Provide the [x, y] coordinate of the cell's center where the given text is located.  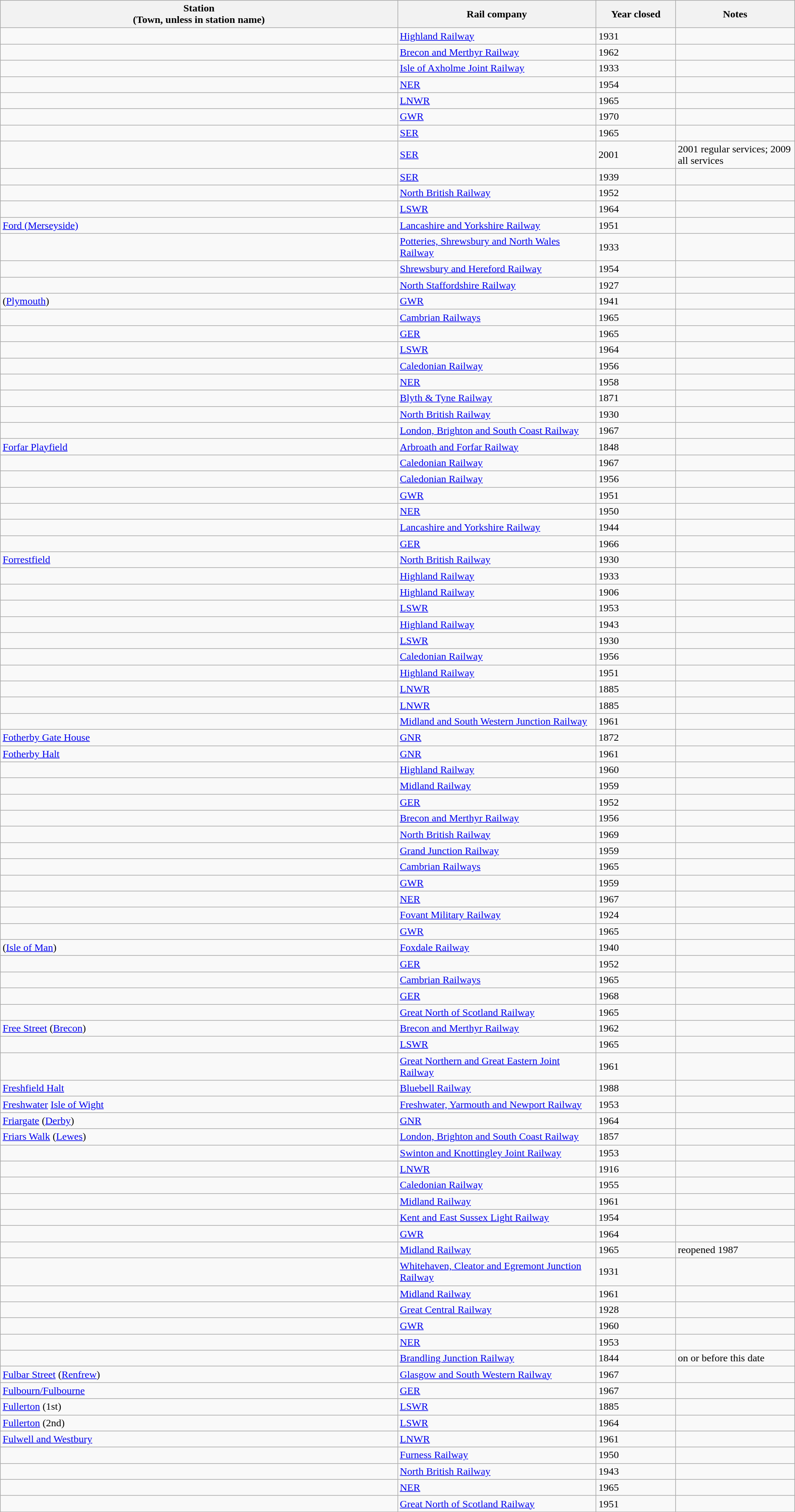
Shrewsbury and Hereford Railway [497, 269]
Station(Town, unless in station name) [199, 14]
Year closed [636, 14]
1966 [636, 544]
(Plymouth) [199, 301]
1848 [636, 447]
1906 [636, 592]
Great Northern and Great Eastern Joint Railway [497, 1066]
Foxdale Railway [497, 947]
Glasgow and South Western Railway [497, 1374]
1969 [636, 835]
1958 [636, 382]
North Staffordshire Railway [497, 285]
1970 [636, 117]
Fotherby Halt [199, 753]
Fulbar Street (Renfrew) [199, 1374]
Friars Walk (Lewes) [199, 1137]
1916 [636, 1169]
1857 [636, 1137]
Great Central Railway [497, 1310]
Fullerton (2nd) [199, 1423]
Fovant Military Railway [497, 915]
Ford (Merseyside) [199, 225]
Blyth & Tyne Railway [497, 398]
Bluebell Railway [497, 1088]
(Isle of Man) [199, 947]
1940 [636, 947]
Swinton and Knottingley Joint Railway [497, 1153]
1988 [636, 1088]
reopened 1987 [736, 1250]
Forrestfield [199, 560]
1872 [636, 737]
Freshwater Isle of Wight [199, 1104]
Free Street (Brecon) [199, 1029]
Isle of Axholme Joint Railway [497, 68]
Freshfield Halt [199, 1088]
1844 [636, 1358]
Fotherby Gate House [199, 737]
1955 [636, 1185]
Grand Junction Railway [497, 851]
Potteries, Shrewsbury and North Wales Railway [497, 247]
Whitehaven, Cleator and Egremont Junction Railway [497, 1272]
on or before this date [736, 1358]
1871 [636, 398]
Rail company [497, 14]
1928 [636, 1310]
1924 [636, 915]
1941 [636, 301]
1944 [636, 528]
Kent and East Sussex Light Railway [497, 1217]
Forfar Playfield [199, 447]
Furness Railway [497, 1455]
Fulbourn/Fulbourne [199, 1391]
Fulwell and Westbury [199, 1439]
Friargate (Derby) [199, 1121]
1968 [636, 996]
Arbroath and Forfar Railway [497, 447]
2001 regular services; 2009 all services [736, 155]
1939 [636, 177]
1927 [636, 285]
Fullerton (1st) [199, 1407]
Midland and South Western Junction Railway [497, 721]
2001 [636, 155]
Brandling Junction Railway [497, 1358]
Notes [736, 14]
Freshwater, Yarmouth and Newport Railway [497, 1104]
